Return the [X, Y] coordinate for the center point of the cell that contains the specified text.  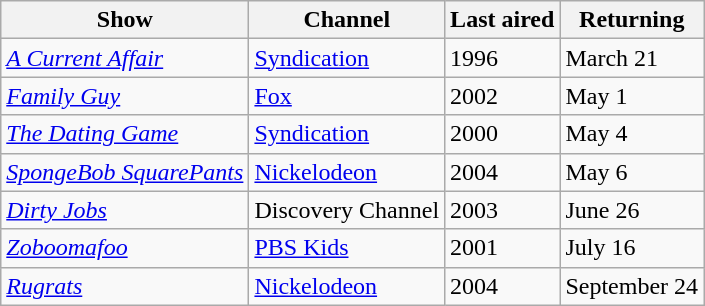
2002 [502, 96]
The Dating Game [125, 134]
2001 [502, 248]
Rugrats [125, 286]
1996 [502, 58]
Show [125, 20]
July 16 [632, 248]
Returning [632, 20]
June 26 [632, 210]
May 4 [632, 134]
SpongeBob SquarePants [125, 172]
May 6 [632, 172]
A Current Affair [125, 58]
2000 [502, 134]
PBS Kids [347, 248]
May 1 [632, 96]
2003 [502, 210]
September 24 [632, 286]
Dirty Jobs [125, 210]
Family Guy [125, 96]
Channel [347, 20]
Fox [347, 96]
Last aired [502, 20]
Discovery Channel [347, 210]
Zoboomafoo [125, 248]
March 21 [632, 58]
